Search for the cell housing the specified text and yield its (X, Y) center coordinate. 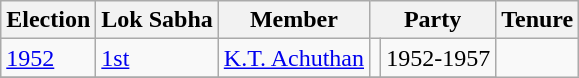
1952 (48, 58)
Party (433, 20)
Lok Sabha (157, 20)
1952-1957 (438, 58)
Member (294, 20)
1st (157, 58)
K.T. Achuthan (294, 58)
Election (48, 20)
Tenure (538, 20)
